Pinpoint the cell where the given text exists, returning its [x, y] midpoint coordinate. 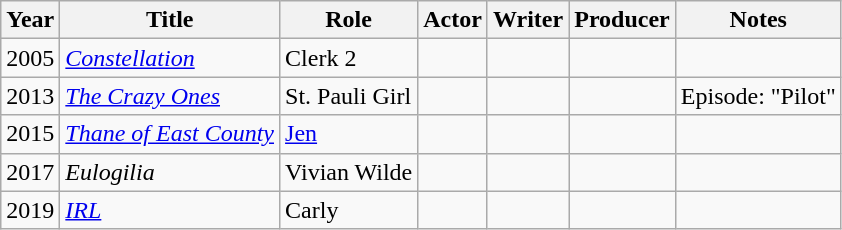
2019 [30, 210]
Constellation [170, 58]
2013 [30, 96]
Notes [758, 20]
Carly [349, 210]
The Crazy Ones [170, 96]
Role [349, 20]
Eulogilia [170, 172]
Writer [528, 20]
Title [170, 20]
2005 [30, 58]
IRL [170, 210]
Producer [622, 20]
Thane of East County [170, 134]
Clerk 2 [349, 58]
Episode: "Pilot" [758, 96]
Year [30, 20]
2015 [30, 134]
Vivian Wilde [349, 172]
Actor [453, 20]
St. Pauli Girl [349, 96]
Jen [349, 134]
2017 [30, 172]
